Output the (x, y) coordinate of the center of the cell containing the given text.  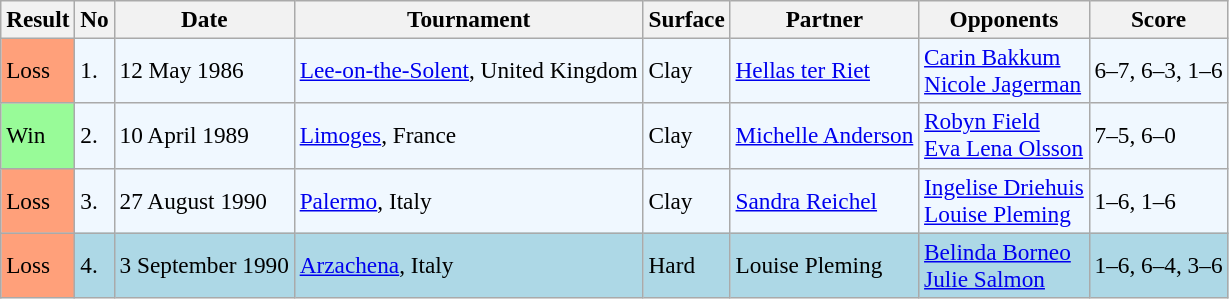
27 August 1990 (204, 200)
Michelle Anderson (824, 136)
3 September 1990 (204, 264)
1–6, 6–4, 3–6 (1158, 264)
10 April 1989 (204, 136)
Sandra Reichel (824, 200)
Carin Bakkum Nicole Jagerman (1004, 70)
Arzachena, Italy (468, 264)
Lee-on-the-Solent, United Kingdom (468, 70)
Result (38, 19)
4. (94, 264)
Tournament (468, 19)
Opponents (1004, 19)
Belinda Borneo Julie Salmon (1004, 264)
Louise Pleming (824, 264)
Surface (686, 19)
2. (94, 136)
1. (94, 70)
12 May 1986 (204, 70)
Score (1158, 19)
Ingelise Driehuis Louise Pleming (1004, 200)
Hellas ter Riet (824, 70)
6–7, 6–3, 1–6 (1158, 70)
Date (204, 19)
Limoges, France (468, 136)
Partner (824, 19)
Robyn Field Eva Lena Olsson (1004, 136)
Hard (686, 264)
7–5, 6–0 (1158, 136)
No (94, 19)
3. (94, 200)
Palermo, Italy (468, 200)
Win (38, 136)
1–6, 1–6 (1158, 200)
